Return (x, y) of the center of cell containing provided text 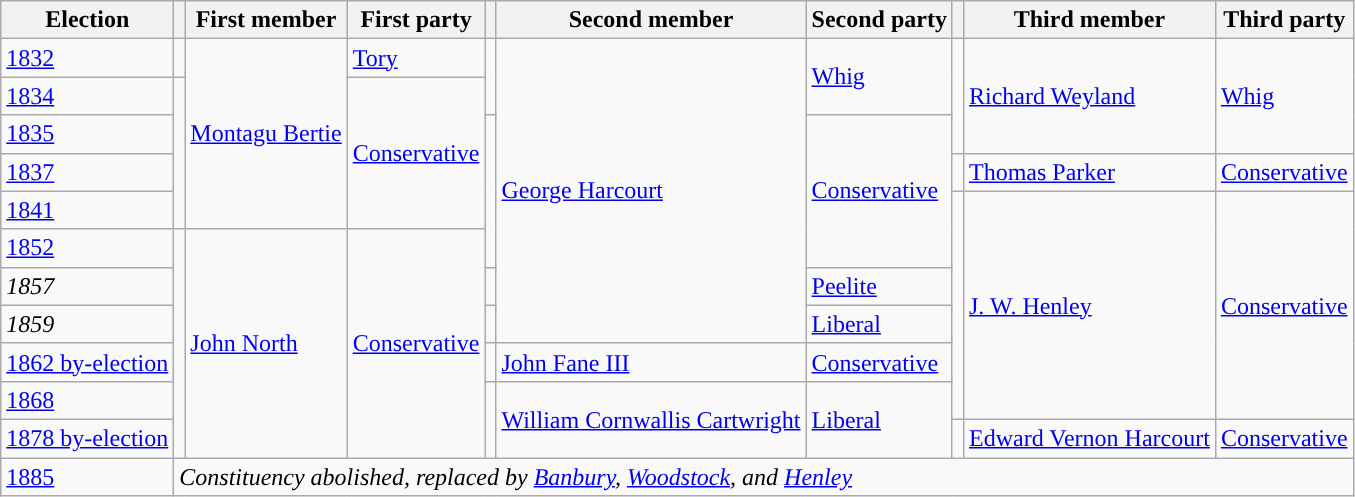
First party (416, 20)
1835 (88, 134)
First member (266, 20)
Second member (651, 20)
Thomas Parker (1089, 172)
1852 (88, 248)
1868 (88, 400)
Tory (416, 58)
Richard Weyland (1089, 96)
1878 by-election (88, 438)
1832 (88, 58)
Election (88, 20)
Constituency abolished, replaced by Banbury, Woodstock, and Henley (764, 477)
1837 (88, 172)
Third party (1284, 20)
Peelite (879, 286)
1862 by-election (88, 362)
1857 (88, 286)
1841 (88, 210)
George Harcourt (651, 191)
Montagu Bertie (266, 134)
John North (266, 343)
J. W. Henley (1089, 305)
William Cornwallis Cartwright (651, 419)
1885 (88, 477)
1834 (88, 96)
Second party (879, 20)
John Fane III (651, 362)
Edward Vernon Harcourt (1089, 438)
1859 (88, 324)
Third member (1089, 20)
